From the cell containing the given text, extract its center point as (X, Y) coordinate. 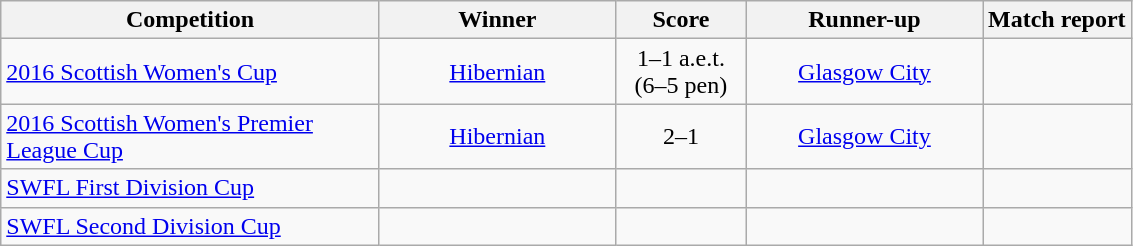
Competition (190, 20)
Match report (1056, 20)
SWFL First Division Cup (190, 188)
2016 Scottish Women's Premier League Cup (190, 136)
Runner-up (864, 20)
1–1 a.e.t. (6–5 pen) (680, 72)
SWFL Second Division Cup (190, 226)
2–1 (680, 136)
2016 Scottish Women's Cup (190, 72)
Winner (497, 20)
Score (680, 20)
